Find where the given text appears and provide that cell's center as [X, Y] coordinate. 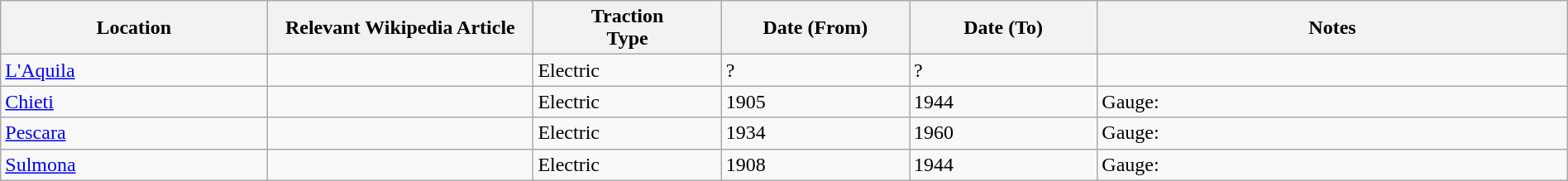
1905 [815, 102]
L'Aquila [134, 70]
Chieti [134, 102]
Sulmona [134, 164]
1908 [815, 164]
Date (From) [815, 28]
1960 [1004, 133]
1934 [815, 133]
Date (To) [1004, 28]
Location [134, 28]
TractionType [627, 28]
Relevant Wikipedia Article [400, 28]
Notes [1332, 28]
Pescara [134, 133]
